For the text-containing cell, return its midpoint in (X, Y) coordinate format. 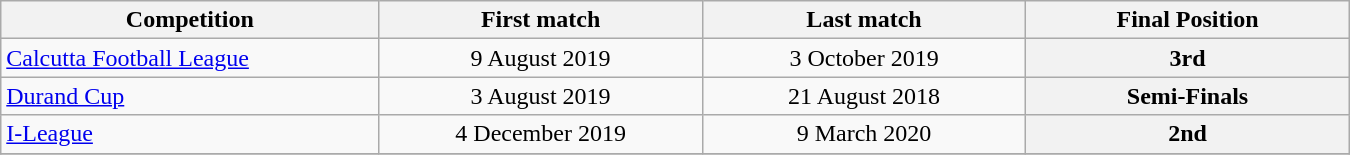
9 August 2019 (540, 58)
Competition (190, 20)
3 October 2019 (864, 58)
I-League (190, 134)
Final Position (1188, 20)
Semi-Finals (1188, 96)
2nd (1188, 134)
9 March 2020 (864, 134)
4 December 2019 (540, 134)
3 August 2019 (540, 96)
Durand Cup (190, 96)
3rd (1188, 58)
First match (540, 20)
21 August 2018 (864, 96)
Calcutta Football League (190, 58)
Last match (864, 20)
